Pinpoint the cell where the given text exists, returning its (x, y) midpoint coordinate. 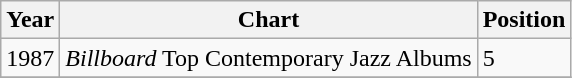
Position (524, 20)
1987 (30, 58)
Chart (268, 20)
Billboard Top Contemporary Jazz Albums (268, 58)
5 (524, 58)
Year (30, 20)
